Return the [x, y] coordinate for the center point of the cell that contains the specified text.  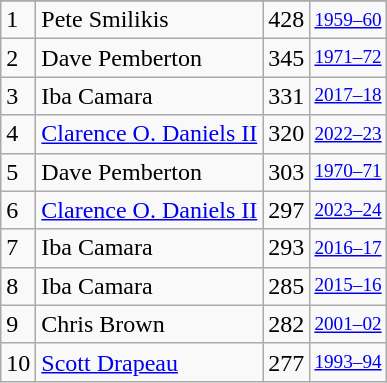
3 [18, 96]
1959–60 [348, 20]
331 [286, 96]
Chris Brown [150, 324]
1993–94 [348, 362]
282 [286, 324]
320 [286, 134]
285 [286, 286]
428 [286, 20]
297 [286, 210]
2015–16 [348, 286]
1971–72 [348, 58]
303 [286, 172]
6 [18, 210]
1970–71 [348, 172]
277 [286, 362]
Pete Smilikis [150, 20]
2 [18, 58]
9 [18, 324]
5 [18, 172]
1 [18, 20]
Scott Drapeau [150, 362]
2016–17 [348, 248]
8 [18, 286]
2001–02 [348, 324]
2022–23 [348, 134]
7 [18, 248]
293 [286, 248]
345 [286, 58]
2023–24 [348, 210]
2017–18 [348, 96]
10 [18, 362]
4 [18, 134]
